Find where the given text appears and provide that cell's center as [X, Y] coordinate. 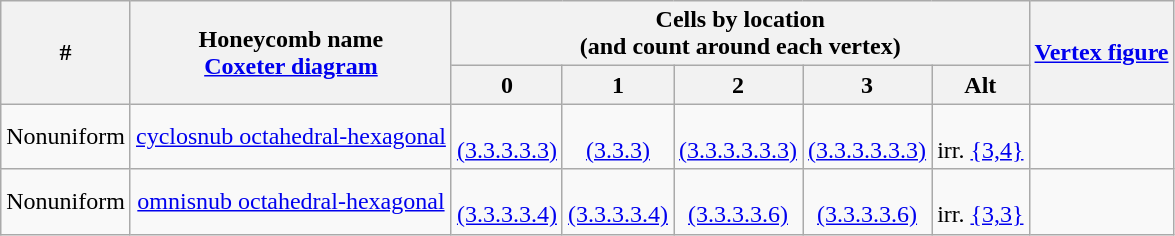
Cells by location(and count around each vertex) [740, 34]
2 [738, 85]
Honeycomb nameCoxeter diagram [290, 52]
irr. {3,3} [980, 202]
1 [618, 85]
Vertex figure [1102, 52]
# [66, 52]
cyclosnub octahedral-hexagonal [290, 136]
(3.3.3.3.3) [506, 136]
(3.3.3) [618, 136]
omnisnub octahedral-hexagonal [290, 202]
3 [868, 85]
0 [506, 85]
Alt [980, 85]
irr. {3,4} [980, 136]
